Output the (X, Y) coordinate of the center of the cell containing the given text.  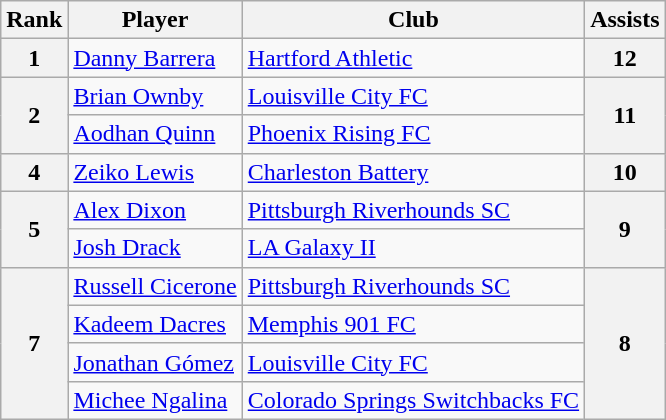
11 (625, 115)
Charleston Battery (413, 172)
Rank (34, 20)
LA Galaxy II (413, 248)
5 (34, 229)
8 (625, 343)
Phoenix Rising FC (413, 134)
Player (155, 20)
10 (625, 172)
Alex Dixon (155, 210)
Josh Drack (155, 248)
Assists (625, 20)
Memphis 901 FC (413, 324)
9 (625, 229)
Michee Ngalina (155, 400)
12 (625, 58)
Club (413, 20)
7 (34, 343)
Danny Barrera (155, 58)
Aodhan Quinn (155, 134)
Russell Cicerone (155, 286)
Jonathan Gómez (155, 362)
Zeiko Lewis (155, 172)
Hartford Athletic (413, 58)
4 (34, 172)
1 (34, 58)
Brian Ownby (155, 96)
Kadeem Dacres (155, 324)
Colorado Springs Switchbacks FC (413, 400)
2 (34, 115)
